Output the (x, y) coordinate of the center of the cell containing the given text.  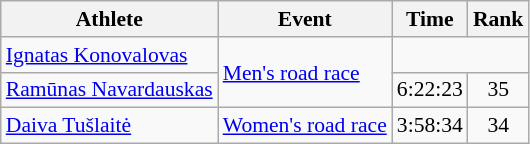
Athlete (110, 19)
35 (498, 90)
Ignatas Konovalovas (110, 55)
6:22:23 (430, 90)
Time (430, 19)
34 (498, 126)
Event (305, 19)
Daiva Tušlaitė (110, 126)
Rank (498, 19)
Women's road race (305, 126)
Men's road race (305, 72)
3:58:34 (430, 126)
Ramūnas Navardauskas (110, 90)
